From the cell containing the given text, extract its center point as [x, y] coordinate. 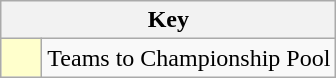
Teams to Championship Pool [189, 58]
Key [168, 20]
